Output the (X, Y) coordinate of the center of the cell containing the given text.  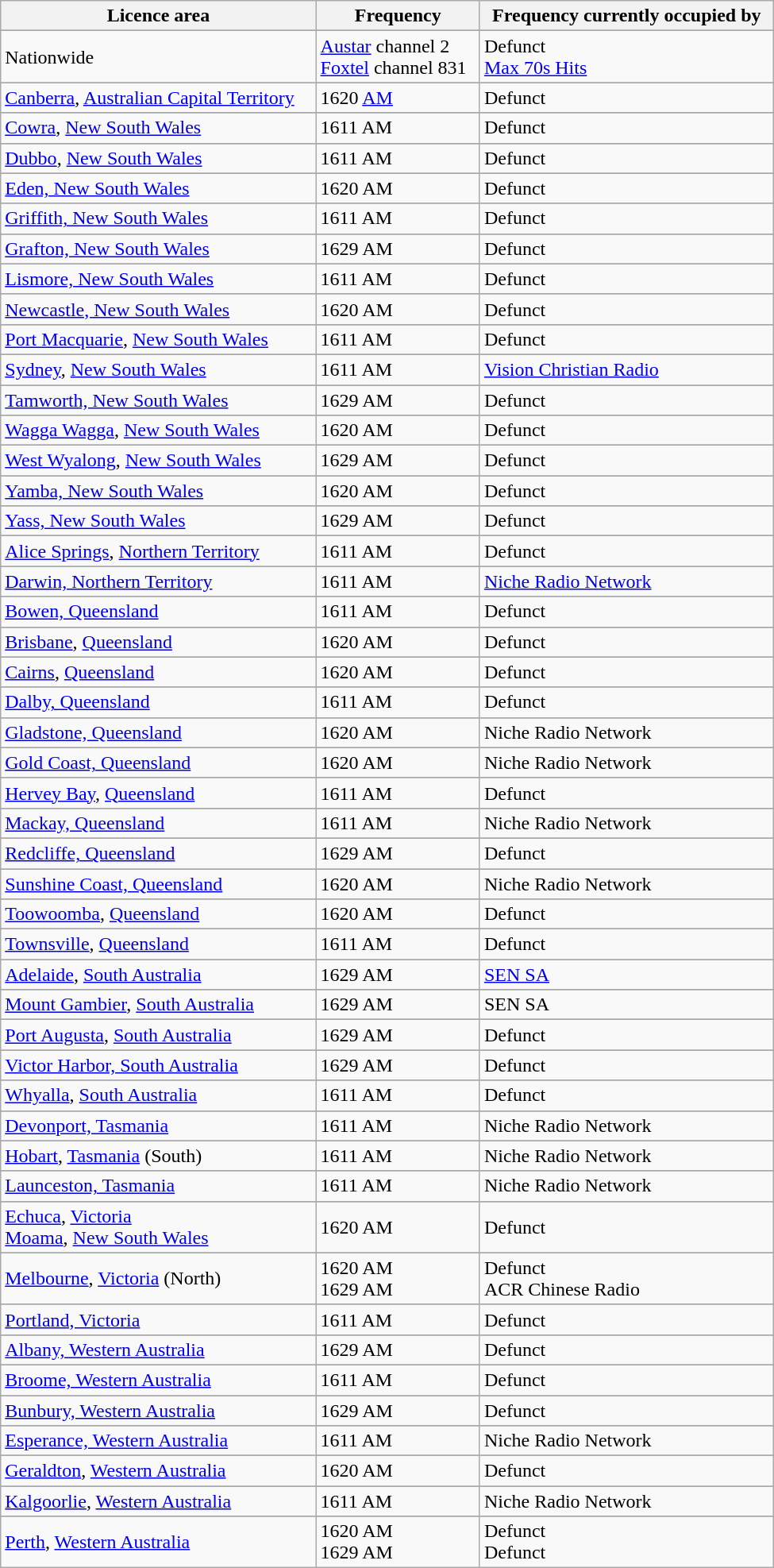
Bunbury, Western Australia (159, 1410)
Port Macquarie, New South Wales (159, 339)
Devonport, Tasmania (159, 1126)
Albany, Western Australia (159, 1350)
DefunctDefunct (626, 1543)
Gold Coast, Queensland (159, 763)
Tamworth, New South Wales (159, 400)
West Wyalong, New South Wales (159, 461)
Port Augusta, South Australia (159, 1035)
Alice Springs, Northern Territory (159, 551)
Cairns, Queensland (159, 672)
Frequency currently occupied by (626, 16)
Mount Gambier, South Australia (159, 1005)
Sydney, New South Wales (159, 369)
Geraldton, Western Australia (159, 1471)
Broome, Western Australia (159, 1380)
Yass, New South Wales (159, 521)
Hobart, Tasmania (South) (159, 1156)
Gladstone, Queensland (159, 732)
Lismore, New South Wales (159, 279)
Yamba, New South Wales (159, 491)
Frequency (398, 16)
Sunshine Coast, Queensland (159, 884)
Grafton, New South Wales (159, 249)
Hervey Bay, Queensland (159, 793)
DefunctMax 70s Hits (626, 57)
Melbourne, Victoria (North) (159, 1279)
Wagga Wagga, New South Wales (159, 431)
Dalby, Queensland (159, 702)
Austar channel 2Foxtel channel 831 (398, 57)
Townsville, Queensland (159, 944)
Mackay, Queensland (159, 823)
Newcastle, New South Wales (159, 309)
Victor Harbor, South Australia (159, 1065)
Whyalla, South Australia (159, 1095)
Eden, New South Wales (159, 188)
Nationwide (159, 57)
Licence area (159, 16)
Bowen, Queensland (159, 612)
DefunctACR Chinese Radio (626, 1279)
Kalgoorlie, Western Australia (159, 1501)
Echuca, VictoriaMoama, New South Wales (159, 1226)
Launceston, Tasmania (159, 1186)
Darwin, Northern Territory (159, 581)
Toowoomba, Queensland (159, 914)
Griffith, New South Wales (159, 218)
Brisbane, Queensland (159, 642)
Portland, Victoria (159, 1319)
Cowra, New South Wales (159, 128)
Canberra, Australian Capital Territory (159, 98)
Redcliffe, Queensland (159, 853)
Esperance, Western Australia (159, 1441)
Vision Christian Radio (626, 369)
Dubbo, New South Wales (159, 158)
Perth, Western Australia (159, 1543)
Adelaide, South Australia (159, 975)
